Identify which cell holds the provided text, then report its [X, Y] central coordinate. 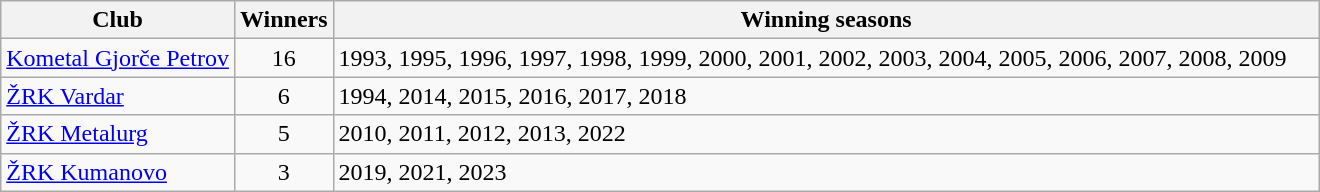
Club [118, 20]
Winning seasons [826, 20]
16 [284, 58]
1993, 1995, 1996, 1997, 1998, 1999, 2000, 2001, 2002, 2003, 2004, 2005, 2006, 2007, 2008, 2009 [826, 58]
Winners [284, 20]
2019, 2021, 2023 [826, 172]
Kometal Gjorče Petrov [118, 58]
ŽRK Vardar [118, 96]
1994, 2014, 2015, 2016, 2017, 2018 [826, 96]
ŽRK Metalurg [118, 134]
5 [284, 134]
3 [284, 172]
2010, 2011, 2012, 2013, 2022 [826, 134]
ŽRK Kumanovo [118, 172]
6 [284, 96]
